Detect which cell encompasses the target text, then output its (x, y) center coordinate. 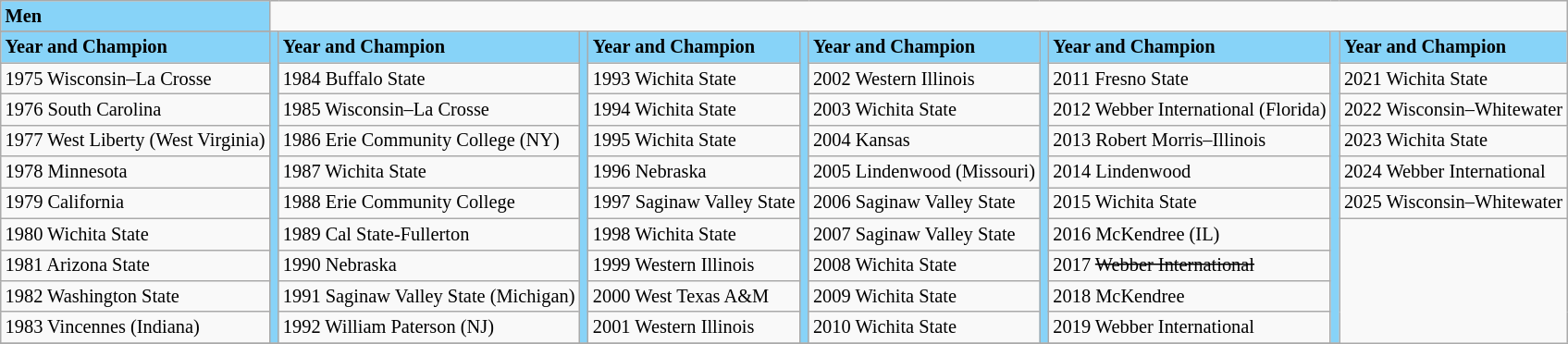
1990 Nebraska (429, 265)
2018 McKendree (1190, 296)
1978 Minnesota (135, 172)
1994 Wichita State (694, 109)
2008 Wichita State (924, 265)
1988 Erie Community College (429, 203)
1984 Buffalo State (429, 79)
1983 Vincennes (Indiana) (135, 327)
1992 William Paterson (NJ) (429, 327)
2016 McKendree (IL) (1190, 234)
1998 Wichita State (694, 234)
2019 Webber International (1190, 327)
2004 Kansas (924, 141)
2010 Wichita State (924, 327)
2001 Western Illinois (694, 327)
1981 Arizona State (135, 265)
2024 Webber International (1453, 172)
2017 Webber International (1190, 265)
2007 Saginaw Valley State (924, 234)
2006 Saginaw Valley State (924, 203)
1991 Saginaw Valley State (Michigan) (429, 296)
2014 Lindenwood (1190, 172)
2021 Wichita State (1453, 79)
2025 Wisconsin–Whitewater (1453, 203)
2000 West Texas A&M (694, 296)
1987 Wichita State (429, 172)
1993 Wichita State (694, 79)
1985 Wisconsin–La Crosse (429, 109)
1989 Cal State-Fullerton (429, 234)
2015 Wichita State (1190, 203)
1986 Erie Community College (NY) (429, 141)
1997 Saginaw Valley State (694, 203)
1999 Western Illinois (694, 265)
1996 Nebraska (694, 172)
1977 West Liberty (West Virginia) (135, 141)
2009 Wichita State (924, 296)
2013 Robert Morris–Illinois (1190, 141)
1975 Wisconsin–La Crosse (135, 79)
1976 South Carolina (135, 109)
2005 Lindenwood (Missouri) (924, 172)
2012 Webber International (Florida) (1190, 109)
Men (135, 16)
2002 Western Illinois (924, 79)
1995 Wichita State (694, 141)
1980 Wichita State (135, 234)
2011 Fresno State (1190, 79)
1979 California (135, 203)
2022 Wisconsin–Whitewater (1453, 109)
2003 Wichita State (924, 109)
2023 Wichita State (1453, 141)
1982 Washington State (135, 296)
